Locate the cell with the specified text and output its (x, y) center coordinate. 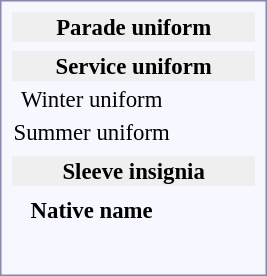
Sleeve insignia (134, 171)
Parade uniform (134, 27)
Summer uniform (92, 132)
Winter uniform (92, 99)
Service uniform (134, 66)
Native name (92, 210)
